Extract the [x, y] coordinate from the center of the cell holding the provided text.  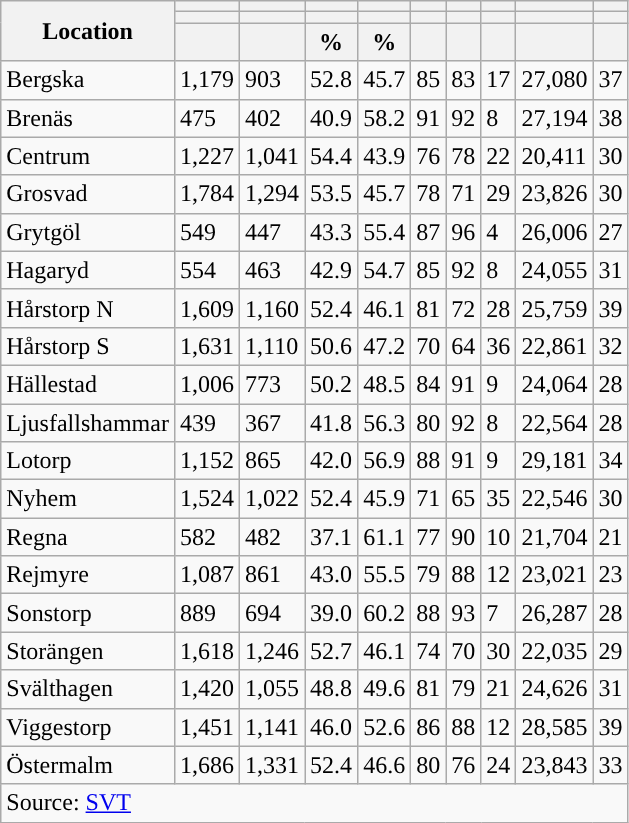
Regna [88, 537]
22,564 [554, 423]
84 [428, 384]
Rejmyre [88, 575]
93 [464, 613]
17 [498, 80]
Centrum [88, 156]
22,861 [554, 346]
1,227 [206, 156]
52.6 [384, 727]
48.5 [384, 384]
1,609 [206, 308]
35 [498, 499]
Viggestorp [88, 727]
Grosvad [88, 194]
Lotorp [88, 461]
1,524 [206, 499]
1,006 [206, 384]
1,152 [206, 461]
45.9 [384, 499]
74 [428, 651]
1,686 [206, 765]
1,331 [272, 765]
4 [498, 232]
40.9 [332, 118]
1,041 [272, 156]
1,179 [206, 80]
21,704 [554, 537]
41.8 [332, 423]
Brenäs [88, 118]
50.2 [332, 384]
87 [428, 232]
1,110 [272, 346]
43.3 [332, 232]
1,451 [206, 727]
50.6 [332, 346]
23,021 [554, 575]
861 [272, 575]
34 [610, 461]
Svälthagen [88, 689]
10 [498, 537]
Location [88, 31]
1,294 [272, 194]
1,141 [272, 727]
86 [428, 727]
56.9 [384, 461]
55.5 [384, 575]
Ljusfallshammar [88, 423]
475 [206, 118]
1,784 [206, 194]
48.8 [332, 689]
367 [272, 423]
1,087 [206, 575]
23 [610, 575]
22,546 [554, 499]
26,287 [554, 613]
96 [464, 232]
37 [610, 80]
447 [272, 232]
25,759 [554, 308]
37.1 [332, 537]
23,843 [554, 765]
33 [610, 765]
24 [498, 765]
24,626 [554, 689]
52.8 [332, 80]
773 [272, 384]
23,826 [554, 194]
77 [428, 537]
39.0 [332, 613]
7 [498, 613]
28,585 [554, 727]
463 [272, 270]
49.6 [384, 689]
58.2 [384, 118]
53.5 [332, 194]
Hagaryd [88, 270]
90 [464, 537]
38 [610, 118]
1,420 [206, 689]
65 [464, 499]
549 [206, 232]
Grytgöl [88, 232]
22 [498, 156]
27,194 [554, 118]
46.6 [384, 765]
1,631 [206, 346]
26,006 [554, 232]
64 [464, 346]
402 [272, 118]
42.0 [332, 461]
29,181 [554, 461]
52.7 [332, 651]
27,080 [554, 80]
43.9 [384, 156]
61.1 [384, 537]
Sonstorp [88, 613]
1,055 [272, 689]
83 [464, 80]
Östermalm [88, 765]
55.4 [384, 232]
1,022 [272, 499]
43.0 [332, 575]
439 [206, 423]
1,618 [206, 651]
Hårstorp S [88, 346]
32 [610, 346]
903 [272, 80]
889 [206, 613]
554 [206, 270]
20,411 [554, 156]
865 [272, 461]
Hällestad [88, 384]
24,055 [554, 270]
54.7 [384, 270]
Storängen [88, 651]
42.9 [332, 270]
27 [610, 232]
694 [272, 613]
24,064 [554, 384]
Hårstorp N [88, 308]
Bergska [88, 80]
582 [206, 537]
56.3 [384, 423]
60.2 [384, 613]
36 [498, 346]
Nyhem [88, 499]
1,160 [272, 308]
482 [272, 537]
54.4 [332, 156]
72 [464, 308]
22,035 [554, 651]
46.0 [332, 727]
Source: SVT [314, 803]
1,246 [272, 651]
47.2 [384, 346]
